For the text-containing cell, return its midpoint in [X, Y] coordinate format. 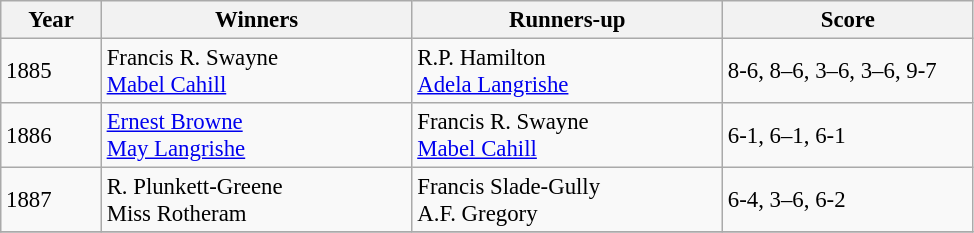
Runners-up [568, 20]
Francis Slade-Gully A.F. Gregory [568, 200]
Year [52, 20]
R.P. Hamilton Adela Langrishe [568, 72]
6-1, 6–1, 6-1 [848, 136]
Ernest Browne May Langrishe [256, 136]
1885 [52, 72]
R. Plunkett-Greene Miss Rotheram [256, 200]
1887 [52, 200]
8-6, 8–6, 3–6, 3–6, 9-7 [848, 72]
1886 [52, 136]
6-4, 3–6, 6-2 [848, 200]
Winners [256, 20]
Score [848, 20]
